Extract the [x, y] coordinate from the center of the cell holding the provided text.  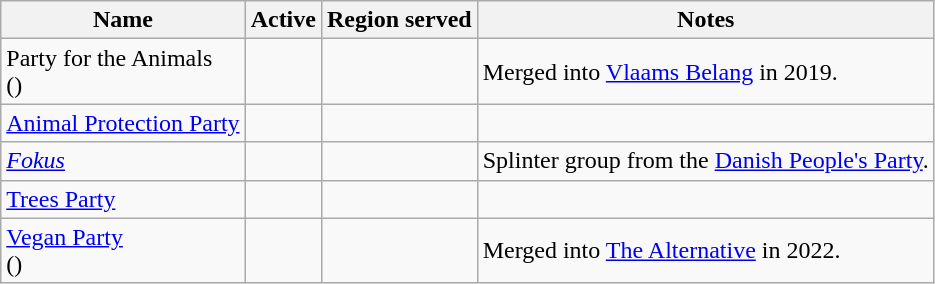
Animal Protection Party [123, 123]
Merged into Vlaams Belang in 2019. [706, 72]
Name [123, 20]
Notes [706, 20]
Region served [399, 20]
Merged into The Alternative in 2022. [706, 250]
Trees Party [123, 199]
Fokus [123, 161]
Active [283, 20]
Party for the Animals() [123, 72]
Vegan Party() [123, 250]
Splinter group from the Danish People's Party. [706, 161]
